From the cell containing the given text, extract its center point as (X, Y) coordinate. 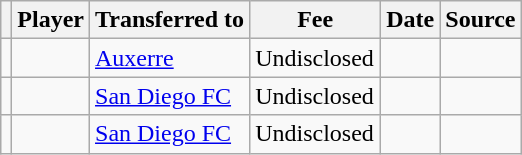
Transferred to (170, 20)
Auxerre (170, 58)
Source (480, 20)
Player (51, 20)
Fee (316, 20)
Date (410, 20)
